Locate the cell with the specified text and output its (X, Y) center coordinate. 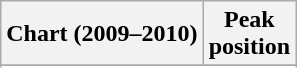
Peakposition (249, 34)
Chart (2009–2010) (102, 34)
